Provide the (x, y) coordinate of the cell's center where the given text is located.  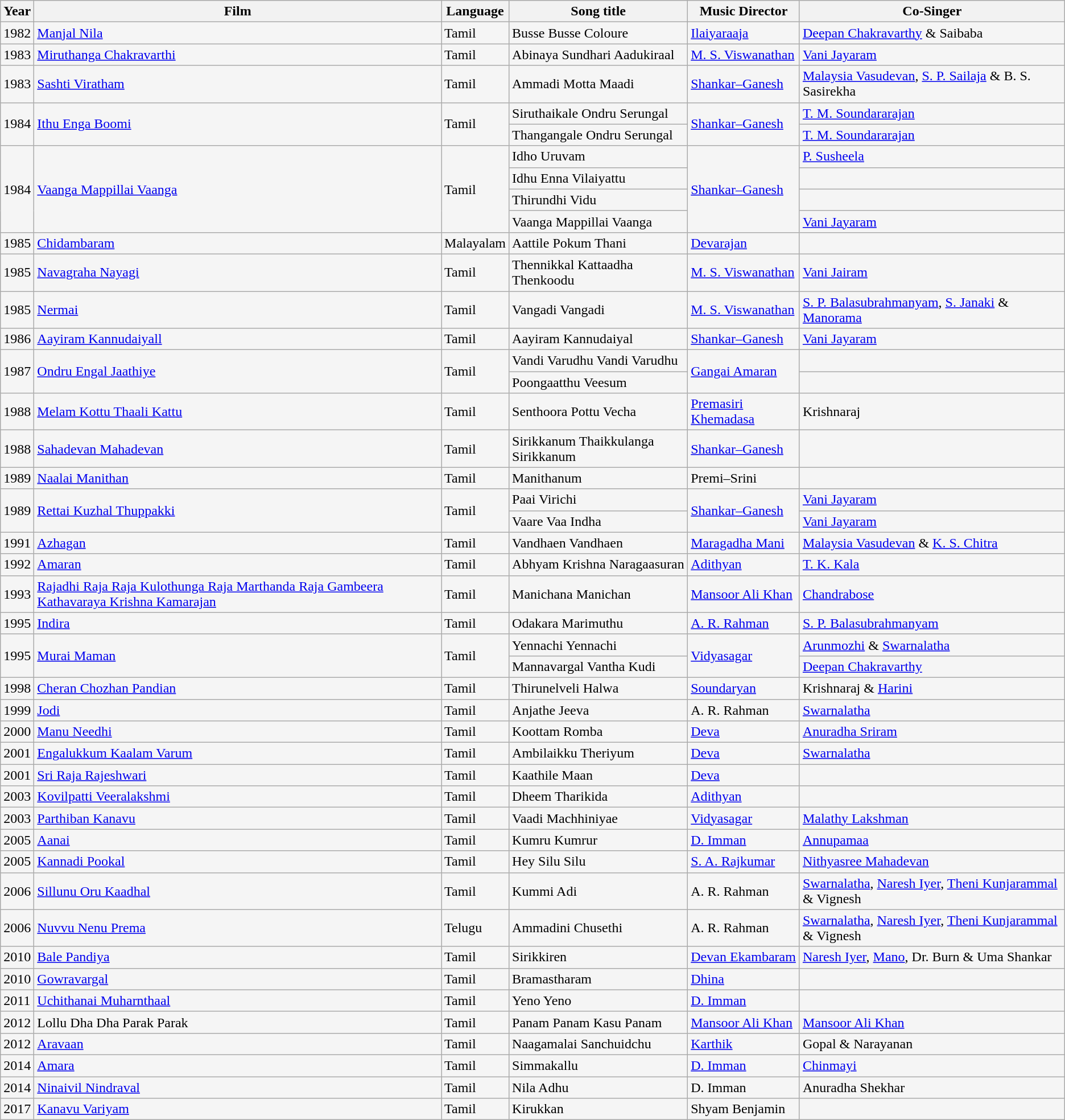
Yennachi Yennachi (598, 645)
Nila Adhu (598, 1088)
Sirikkanum Thaikkulanga Sirikkanum (598, 448)
Chinmayi (932, 1065)
Aravaan (238, 1044)
Telugu (476, 928)
Anjathe Jeeva (598, 710)
Kannadi Pookal (238, 862)
Kummi Adi (598, 891)
Bramastharam (598, 979)
1992 (17, 565)
2017 (17, 1109)
Premasiri Khemadasa (744, 412)
Arunmozhi & Swarnalatha (932, 645)
Chidambaram (238, 243)
S. A. Rajkumar (744, 862)
Kumru Kumrur (598, 840)
Amara (238, 1065)
Murai Maman (238, 656)
Malathy Lakshman (932, 818)
Dhina (744, 979)
Film (238, 11)
Lollu Dha Dha Parak Parak (238, 1022)
Anuradha Sriram (932, 732)
Deepan Chakravarthy & Saibaba (932, 33)
Jodi (238, 710)
Anuradha Shekhar (932, 1088)
Mannavargal Vantha Kudi (598, 666)
Vaare Vaa Indha (598, 521)
Ammadi Motta Maadi (598, 84)
Aayiram Kannudaiyal (598, 339)
Uchithanai Muharnthaal (238, 1000)
Malaysia Vasudevan, S. P. Sailaja & B. S. Sasirekha (932, 84)
Krishnaraj (932, 412)
Vandi Varudhu Vandi Varudhu (598, 361)
Vaadi Machhiniyae (598, 818)
Ninaivil Nindraval (238, 1088)
Odakara Marimuthu (598, 623)
Manithanum (598, 478)
Engalukkum Kaalam Varum (238, 753)
Hey Silu Silu (598, 862)
Devarajan (744, 243)
Aayiram Kannudaiyall (238, 339)
Parthiban Kanavu (238, 818)
Rettai Kuzhal Thuppakki (238, 510)
Sillunu Oru Kaadhal (238, 891)
Naagamalai Sanchuidchu (598, 1044)
Manjal Nila (238, 33)
Nithyasree Mahadevan (932, 862)
Abinaya Sundhari Aadukiraal (598, 55)
Aanai (238, 840)
Krishnaraj & Harini (932, 688)
1986 (17, 339)
Ambilaikku Theriyum (598, 753)
1987 (17, 372)
1991 (17, 543)
1982 (17, 33)
Amaran (238, 565)
Senthoora Pottu Vecha (598, 412)
Karthik (744, 1044)
Nermai (238, 310)
Naalai Manithan (238, 478)
Yeno Yeno (598, 1000)
T. K. Kala (932, 565)
Aattile Pokum Thani (598, 243)
S. P. Balasubrahmanyam, S. Janaki & Manorama (932, 310)
1998 (17, 688)
Malaysia Vasudevan & K. S. Chitra (932, 543)
Bale Pandiya (238, 957)
Thennikkal Kattaadha Thenkoodu (598, 272)
Siruthaikale Ondru Serungal (598, 113)
1993 (17, 594)
Soundaryan (744, 688)
Simmakallu (598, 1065)
Vandhaen Vandhaen (598, 543)
Malayalam (476, 243)
Busse Busse Coloure (598, 33)
Paai Virichi (598, 500)
Idhu Enna Vilaiyattu (598, 178)
Song title (598, 11)
Sashti Viratham (238, 84)
Navagraha Nayagi (238, 272)
2000 (17, 732)
Ammadini Chusethi (598, 928)
Ilaiyaraaja (744, 33)
Kanavu Variyam (238, 1109)
Kirukkan (598, 1109)
Gopal & Narayanan (932, 1044)
Thirundhi Vidu (598, 200)
Azhagan (238, 543)
Sirikkiren (598, 957)
Music Director (744, 11)
Kaathile Maan (598, 775)
Chandrabose (932, 594)
Deepan Chakravarthy (932, 666)
Miruthanga Chakravarthi (238, 55)
Melam Kottu Thaali Kattu (238, 412)
Kovilpatti Veeralakshmi (238, 797)
Manu Needhi (238, 732)
2011 (17, 1000)
Year (17, 11)
1999 (17, 710)
Poongaatthu Veesum (598, 382)
Indira (238, 623)
Vani Jairam (932, 272)
Co-Singer (932, 11)
Abhyam Krishna Naragaasuran (598, 565)
Vangadi Vangadi (598, 310)
Cheran Chozhan Pandian (238, 688)
Thirunelveli Halwa (598, 688)
Ithu Enga Boomi (238, 124)
Sahadevan Mahadevan (238, 448)
Naresh Iyer, Mano, Dr. Burn & Uma Shankar (932, 957)
Panam Panam Kasu Panam (598, 1022)
Annupamaa (932, 840)
Ondru Engal Jaathiye (238, 372)
Manichana Manichan (598, 594)
Premi–Srini (744, 478)
Shyam Benjamin (744, 1109)
P. Susheela (932, 157)
Thangangale Ondru Serungal (598, 135)
Sri Raja Rajeshwari (238, 775)
Devan Ekambaram (744, 957)
Nuvvu Nenu Prema (238, 928)
Gangai Amaran (744, 372)
Koottam Romba (598, 732)
S. P. Balasubrahmanyam (932, 623)
Language (476, 11)
Maragadha Mani (744, 543)
Gowravargal (238, 979)
Idho Uruvam (598, 157)
Dheem Tharikida (598, 797)
Rajadhi Raja Raja Kulothunga Raja Marthanda Raja Gambeera Kathavaraya Krishna Kamarajan (238, 594)
